Search for the cell housing the specified text and yield its [X, Y] center coordinate. 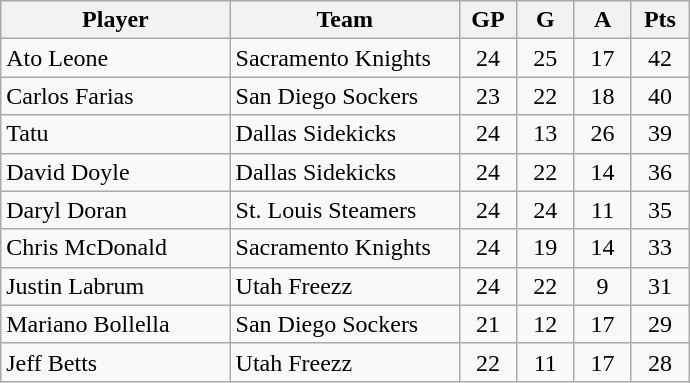
Pts [660, 20]
Justin Labrum [116, 286]
25 [546, 58]
David Doyle [116, 172]
39 [660, 134]
28 [660, 362]
Tatu [116, 134]
13 [546, 134]
42 [660, 58]
26 [602, 134]
GP [488, 20]
31 [660, 286]
Mariano Bollella [116, 324]
A [602, 20]
Jeff Betts [116, 362]
St. Louis Steamers [344, 210]
36 [660, 172]
23 [488, 96]
Daryl Doran [116, 210]
Team [344, 20]
Carlos Farias [116, 96]
19 [546, 248]
Player [116, 20]
40 [660, 96]
35 [660, 210]
29 [660, 324]
21 [488, 324]
G [546, 20]
Ato Leone [116, 58]
18 [602, 96]
Chris McDonald [116, 248]
12 [546, 324]
33 [660, 248]
9 [602, 286]
